Identify which cell holds the provided text, then report its (x, y) central coordinate. 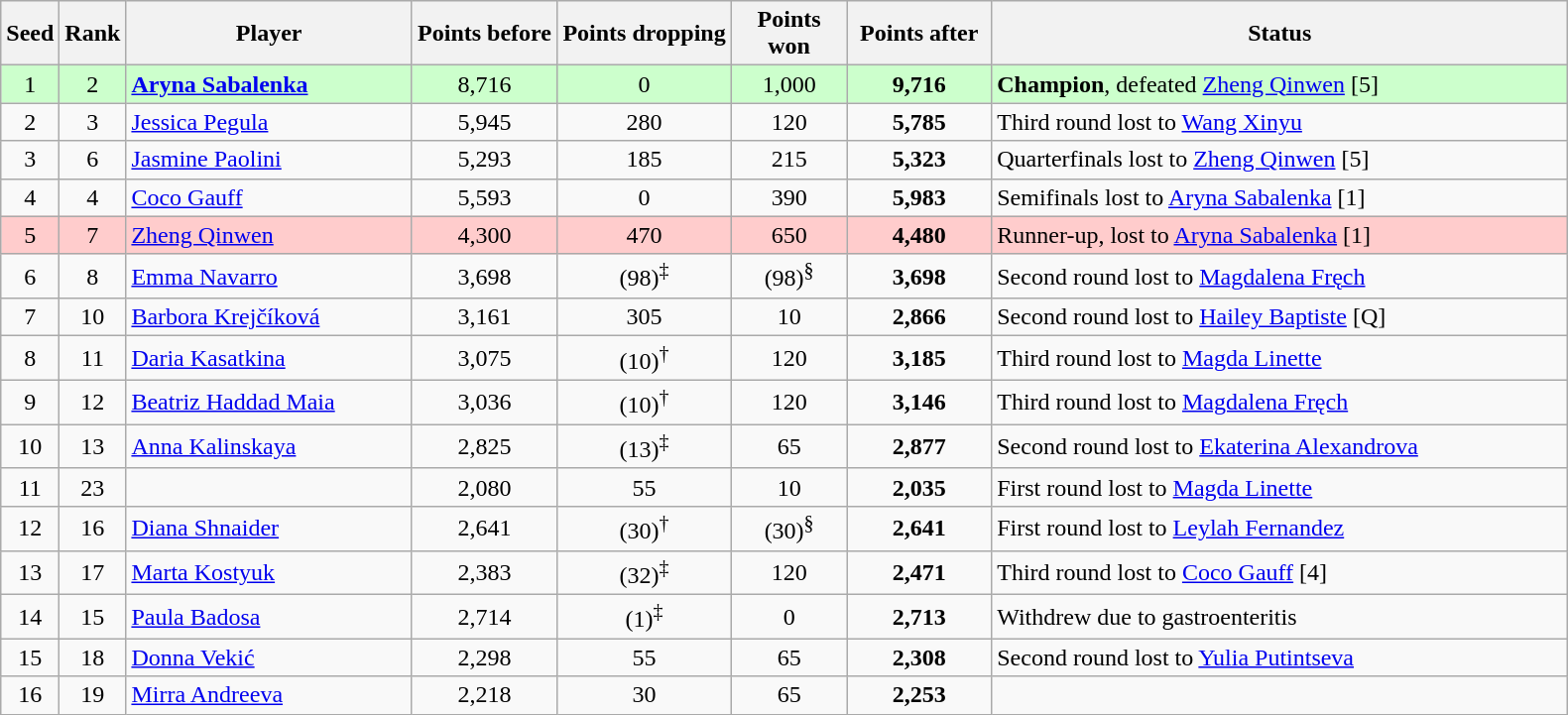
2,253 (919, 695)
3,036 (484, 403)
305 (645, 317)
650 (789, 235)
2,877 (919, 446)
First round lost to Magda Linette (1279, 487)
Aryna Sabalenka (270, 84)
Second round lost to Magdalena Fręch (1279, 276)
5,593 (484, 197)
Semifinals lost to Aryna Sabalenka [1] (1279, 197)
(30)§ (789, 528)
Donna Vekić (270, 657)
Rank (93, 34)
Second round lost to Yulia Putintseva (1279, 657)
9 (30, 403)
Second round lost to Ekaterina Alexandrova (1279, 446)
Third round lost to Wang Xinyu (1279, 122)
5 (30, 235)
Player (270, 34)
4,300 (484, 235)
Coco Gauff (270, 197)
390 (789, 197)
First round lost to Leylah Fernandez (1279, 528)
Zheng Qinwen (270, 235)
3,185 (919, 359)
Points before (484, 34)
17 (93, 573)
18 (93, 657)
Third round lost to Coco Gauff [4] (1279, 573)
2,218 (484, 695)
Points won (789, 34)
Anna Kalinskaya (270, 446)
Jessica Pegula (270, 122)
280 (645, 122)
5,945 (484, 122)
5,323 (919, 160)
5,293 (484, 160)
3,161 (484, 317)
2,471 (919, 573)
2,298 (484, 657)
215 (789, 160)
1 (30, 84)
Daria Kasatkina (270, 359)
(30)† (645, 528)
Emma Navarro (270, 276)
Quarterfinals lost to Zheng Qinwen [5] (1279, 160)
14 (30, 617)
5,785 (919, 122)
Mirra Andreeva (270, 695)
Barbora Krejčíková (270, 317)
Jasmine Paolini (270, 160)
Points dropping (645, 34)
2,035 (919, 487)
2,714 (484, 617)
(98)‡ (645, 276)
(1)‡ (645, 617)
Second round lost to Hailey Baptiste [Q] (1279, 317)
30 (645, 695)
Champion, defeated Zheng Qinwen [5] (1279, 84)
19 (93, 695)
Status (1279, 34)
470 (645, 235)
8,716 (484, 84)
(32)‡ (645, 573)
9,716 (919, 84)
Marta Kostyuk (270, 573)
2,383 (484, 573)
Withdrew due to gastroenteritis (1279, 617)
(13)‡ (645, 446)
Paula Badosa (270, 617)
2,713 (919, 617)
2,080 (484, 487)
2,825 (484, 446)
Seed (30, 34)
1,000 (789, 84)
185 (645, 160)
Beatriz Haddad Maia (270, 403)
Runner-up, lost to Aryna Sabalenka [1] (1279, 235)
Diana Shnaider (270, 528)
Third round lost to Magda Linette (1279, 359)
2,866 (919, 317)
3,146 (919, 403)
Points after (919, 34)
3,075 (484, 359)
2,308 (919, 657)
4,480 (919, 235)
5,983 (919, 197)
Third round lost to Magdalena Fręch (1279, 403)
(98)§ (789, 276)
23 (93, 487)
